Identify which cell holds the provided text, then report its [X, Y] central coordinate. 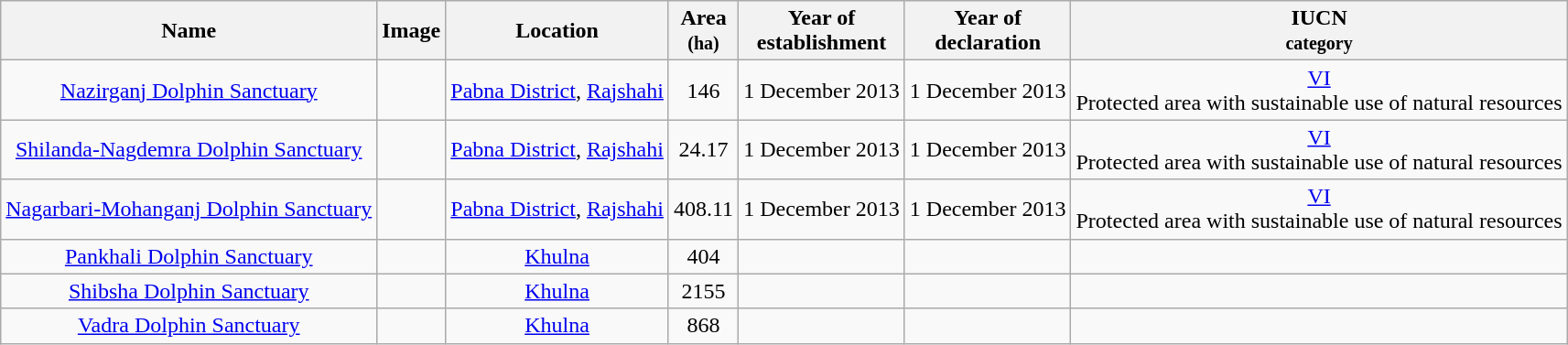
24.17 [703, 150]
Year ofdeclaration [988, 31]
146 [703, 90]
Name [189, 31]
IUCN category [1319, 31]
Year ofestablishment [822, 31]
Vadra Dolphin Sanctuary [189, 326]
408.11 [703, 209]
868 [703, 326]
Area(ha) [703, 31]
2155 [703, 291]
Shilanda-Nagdemra Dolphin Sanctuary [189, 150]
Nazirganj Dolphin Sanctuary [189, 90]
404 [703, 256]
Shibsha Dolphin Sanctuary [189, 291]
Pankhali Dolphin Sanctuary [189, 256]
Location [557, 31]
Image [412, 31]
Nagarbari-Mohanganj Dolphin Sanctuary [189, 209]
